Return the (x, y) coordinate for the center point of the cell that contains the specified text.  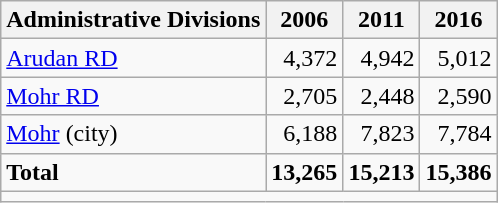
Total (134, 172)
7,784 (458, 134)
2,705 (304, 96)
7,823 (382, 134)
15,213 (382, 172)
2011 (382, 20)
13,265 (304, 172)
Arudan RD (134, 58)
2,590 (458, 96)
Mohr (city) (134, 134)
5,012 (458, 58)
Mohr RD (134, 96)
2006 (304, 20)
2016 (458, 20)
6,188 (304, 134)
4,942 (382, 58)
Administrative Divisions (134, 20)
2,448 (382, 96)
15,386 (458, 172)
4,372 (304, 58)
